Output the [x, y] coordinate of the center of the cell containing the given text.  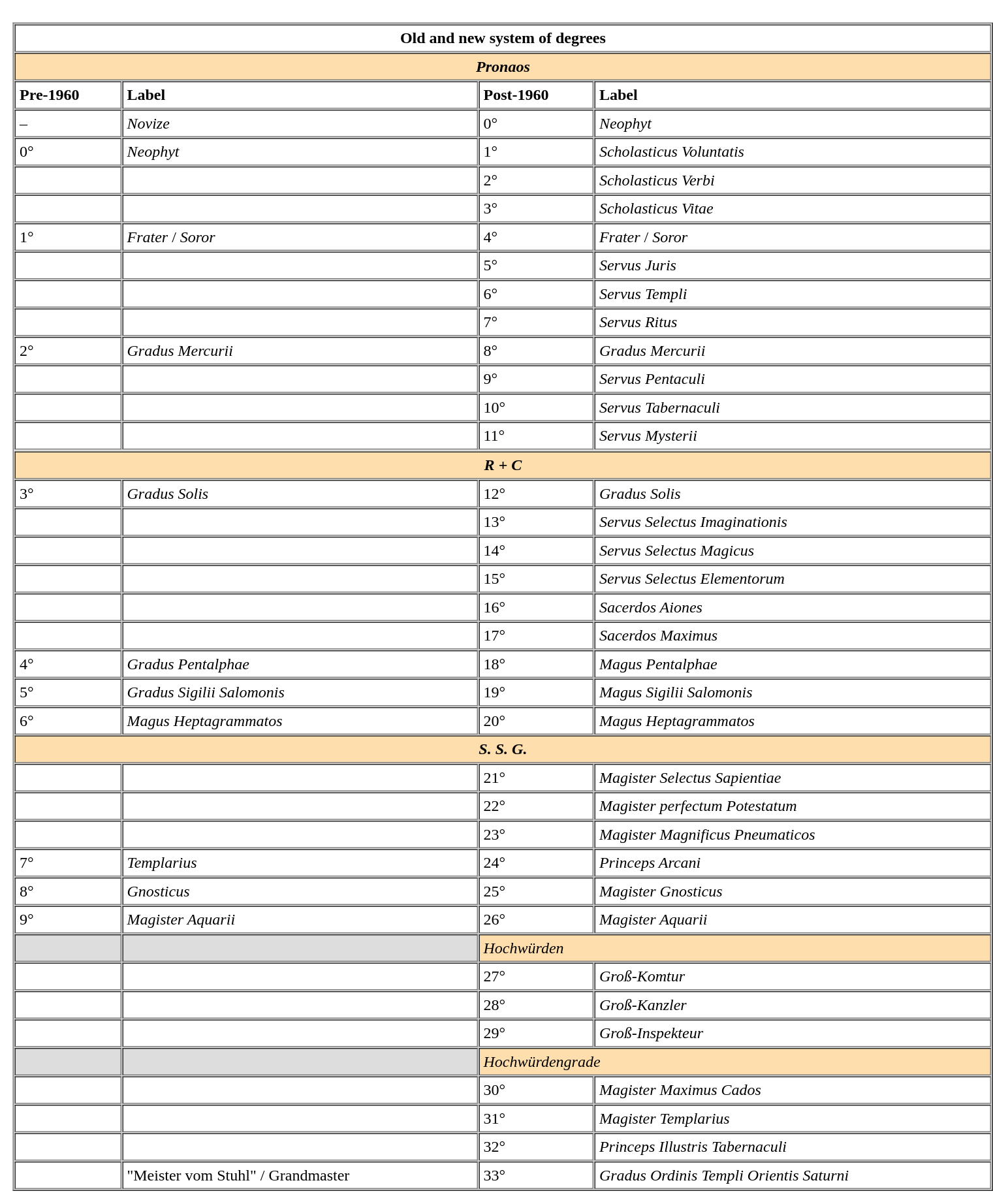
Post-1960 [536, 95]
29° [536, 1034]
Magus Pentalphae [793, 664]
16° [536, 607]
Servus Selectus Elementorum [793, 579]
Templarius [300, 863]
10° [536, 407]
Gnosticus [300, 891]
Hochwürdengrade [735, 1062]
Gradus Ordinis Templi Orientis Saturni [793, 1175]
Magister Templarius [793, 1118]
23° [536, 834]
Princeps Illustris Tabernaculi [793, 1147]
Scholasticus Verbi [793, 180]
20° [536, 721]
Servus Juris [793, 266]
12° [536, 494]
Sacerdos Aiones [793, 607]
Old and new system of degrees [503, 39]
Servus Templi [793, 294]
14° [536, 550]
Magister perfectum Potestatum [793, 806]
Magister Selectus Sapientiae [793, 778]
27° [536, 976]
Groß-Kanzler [793, 1005]
Groß-Komtur [793, 976]
22° [536, 806]
17° [536, 635]
– [68, 123]
32° [536, 1147]
11° [536, 436]
31° [536, 1118]
Pre-1960 [68, 95]
Hochwürden [735, 948]
Magister Maximus Cados [793, 1090]
26° [536, 920]
21° [536, 778]
25° [536, 891]
Servus Ritus [793, 322]
R + C [503, 466]
15° [536, 579]
Novize [300, 123]
Princeps Arcani [793, 863]
Servus Mysterii [793, 436]
Servus Selectus Imaginationis [793, 522]
Gradus Pentalphae [300, 664]
Servus Pentaculi [793, 379]
Servus Selectus Magicus [793, 550]
"Meister vom Stuhl" / Grandmaster [300, 1175]
28° [536, 1005]
Magister Gnosticus [793, 891]
13° [536, 522]
S. S. G. [503, 749]
Magister Magnificus Pneumaticos [793, 834]
Magus Sigilii Salomonis [793, 693]
19° [536, 693]
Scholasticus Voluntatis [793, 152]
Sacerdos Maximus [793, 635]
24° [536, 863]
30° [536, 1090]
33° [536, 1175]
Gradus Sigilii Salomonis [300, 693]
Servus Tabernaculi [793, 407]
Groß-Inspekteur [793, 1034]
18° [536, 664]
Pronaos [503, 67]
Scholasticus Vitae [793, 208]
